Capture the cell that displays the provided text and extract its (x, y) central coordinate. 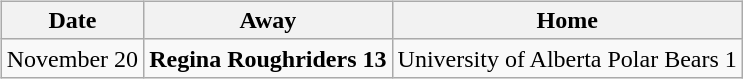
Date (72, 20)
University of Alberta Polar Bears 1 (567, 58)
Regina Roughriders 13 (268, 58)
Home (567, 20)
November 20 (72, 58)
Away (268, 20)
